For the text-containing cell, return its midpoint in [X, Y] coordinate format. 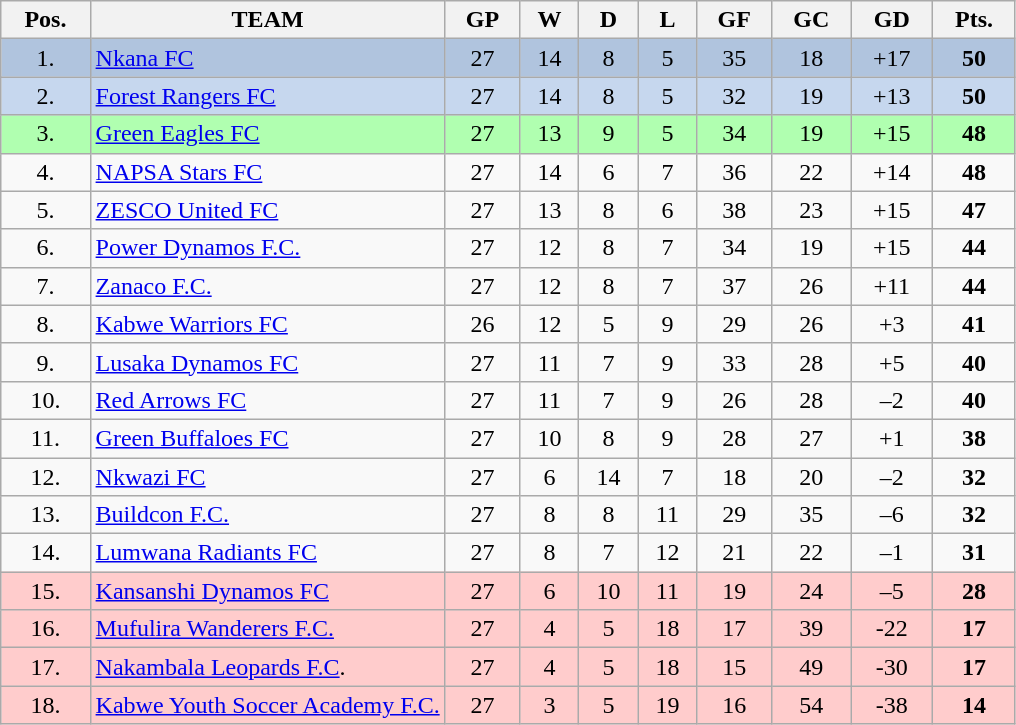
Kabwe Youth Soccer Academy F.C. [268, 705]
-38 [892, 705]
37 [734, 286]
-22 [892, 629]
16. [46, 629]
+17 [892, 58]
16 [734, 705]
2. [46, 96]
L [668, 20]
Nkana FC [268, 58]
7. [46, 286]
1. [46, 58]
18. [46, 705]
Pos. [46, 20]
14. [46, 553]
Power Dynamos F.C. [268, 248]
9. [46, 362]
8. [46, 324]
Red Arrows FC [268, 400]
41 [974, 324]
10. [46, 400]
Lumwana Radiants FC [268, 553]
+14 [892, 172]
D [608, 20]
GD [892, 20]
3. [46, 134]
Green Buffaloes FC [268, 438]
+5 [892, 362]
NAPSA Stars FC [268, 172]
–5 [892, 591]
W [550, 20]
21 [734, 553]
11. [46, 438]
Green Eagles FC [268, 134]
Forest Rangers FC [268, 96]
ZESCO United FC [268, 210]
Nakambala Leopards F.C. [268, 667]
39 [812, 629]
6. [46, 248]
3 [550, 705]
GF [734, 20]
36 [734, 172]
Buildcon F.C. [268, 515]
Pts. [974, 20]
54 [812, 705]
–1 [892, 553]
4. [46, 172]
+11 [892, 286]
13. [46, 515]
+3 [892, 324]
Kabwe Warriors FC [268, 324]
–6 [892, 515]
47 [974, 210]
Nkwazi FC [268, 477]
Mufulira Wanderers F.C. [268, 629]
TEAM [268, 20]
12. [46, 477]
+1 [892, 438]
15. [46, 591]
24 [812, 591]
20 [812, 477]
GP [482, 20]
33 [734, 362]
Zanaco F.C. [268, 286]
15 [734, 667]
31 [974, 553]
GC [812, 20]
+13 [892, 96]
23 [812, 210]
Lusaka Dynamos FC [268, 362]
-30 [892, 667]
49 [812, 667]
5. [46, 210]
17. [46, 667]
Kansanshi Dynamos FC [268, 591]
